Extract the [X, Y] coordinate from the center of the cell holding the provided text.  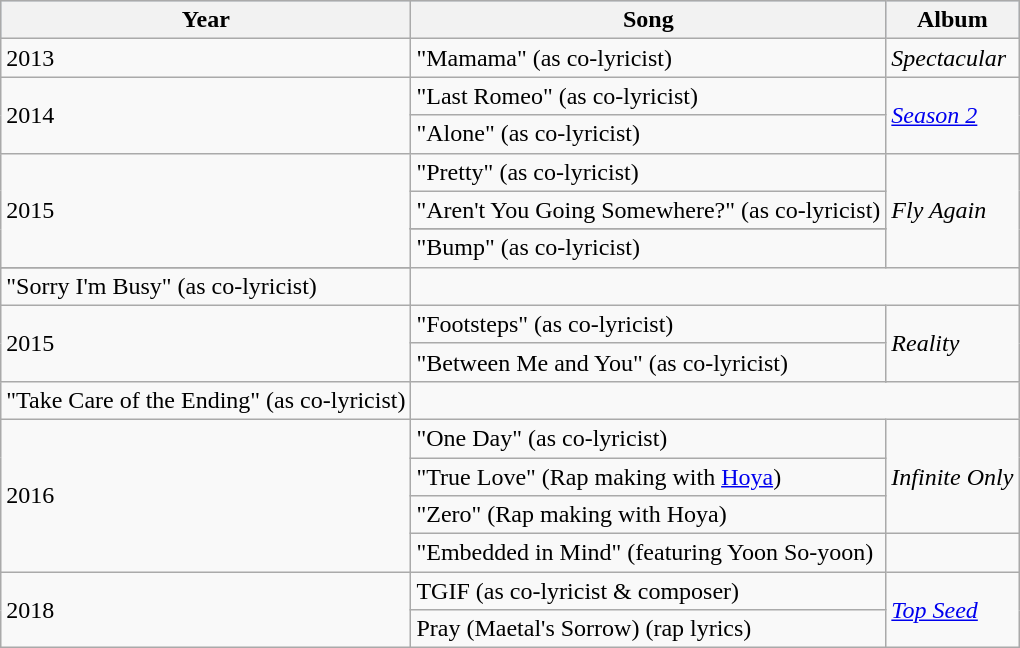
Fly Again [952, 210]
Album [952, 20]
Reality [952, 343]
Pray (Maetal's Sorrow) (rap lyrics) [648, 629]
"Alone" (as co-lyricist) [648, 134]
Infinite Only [952, 476]
"Zero" (Rap making with Hoya) [648, 515]
2013 [206, 58]
"Mamama" (as co-lyricist) [648, 58]
"Between Me and You" (as co-lyricist) [648, 362]
"Take Care of the Ending" (as co-lyricist) [206, 400]
2014 [206, 115]
"One Day" (as co-lyricist) [648, 438]
2018 [206, 610]
"Pretty" (as co-lyricist) [648, 172]
Top Seed [952, 610]
"Sorry I'm Busy" (as co-lyricist) [206, 286]
2016 [206, 495]
Song [648, 20]
"Aren't You Going Somewhere?" (as co-lyricist) [648, 210]
Year [206, 20]
"Last Romeo" (as co-lyricist) [648, 96]
TGIF (as co-lyricist & composer) [648, 591]
Spectacular [952, 58]
"Embedded in Mind" (featuring Yoon So-yoon) [648, 553]
Season 2 [952, 115]
"True Love" (Rap making with Hoya) [648, 477]
"Footsteps" (as co-lyricist) [648, 324]
"Bump" (as co-lyricist) [648, 248]
